Identify which cell holds the provided text, then report its (X, Y) central coordinate. 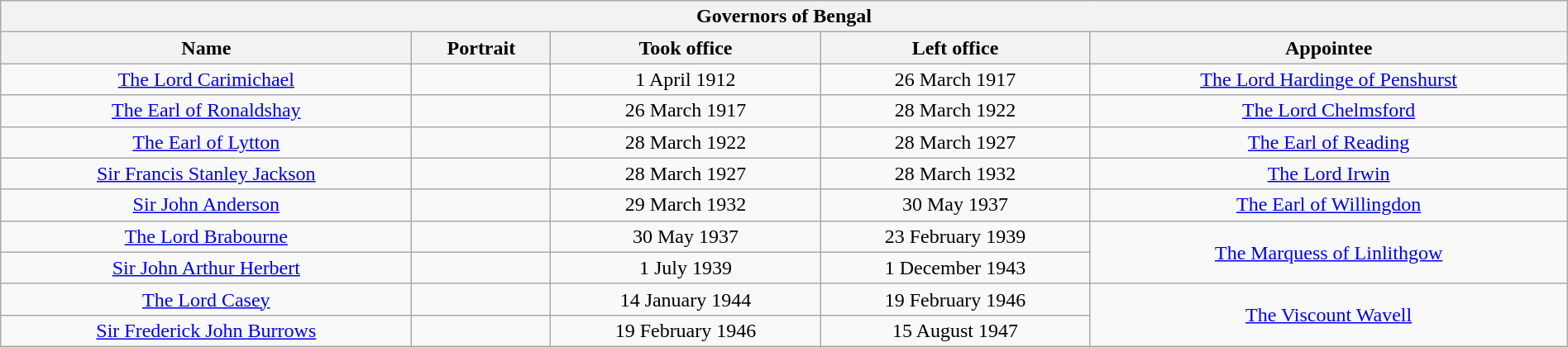
The Earl of Reading (1328, 142)
The Lord Carimichael (207, 79)
1 April 1912 (686, 79)
14 January 1944 (686, 299)
Sir John Arthur Herbert (207, 268)
29 March 1932 (686, 205)
The Viscount Wavell (1328, 315)
1 July 1939 (686, 268)
The Lord Chelmsford (1328, 111)
Portrait (481, 48)
Sir John Anderson (207, 205)
Sir Francis Stanley Jackson (207, 173)
28 March 1932 (955, 173)
The Lord Brabourne (207, 236)
Took office (686, 48)
Left office (955, 48)
The Lord Hardinge of Penshurst (1328, 79)
The Lord Irwin (1328, 173)
The Marquess of Linlithgow (1328, 252)
The Earl of Lytton (207, 142)
23 February 1939 (955, 236)
Appointee (1328, 48)
The Earl of Willingdon (1328, 205)
Name (207, 48)
1 December 1943 (955, 268)
Governors of Bengal (784, 17)
The Earl of Ronaldshay (207, 111)
The Lord Casey (207, 299)
Sir Frederick John Burrows (207, 330)
15 August 1947 (955, 330)
